Determine the (X, Y) coordinate at the center of the cell enclosing the given text.  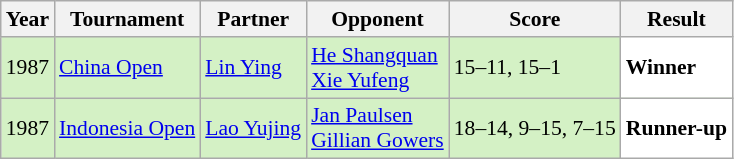
China Open (127, 68)
Score (535, 19)
Winner (676, 68)
Jan Paulsen Gillian Gowers (378, 128)
He Shangquan Xie Yufeng (378, 68)
Partner (253, 19)
Runner-up (676, 128)
15–11, 15–1 (535, 68)
Opponent (378, 19)
Lin Ying (253, 68)
18–14, 9–15, 7–15 (535, 128)
Tournament (127, 19)
Result (676, 19)
Indonesia Open (127, 128)
Lao Yujing (253, 128)
Year (28, 19)
